Search for the cell housing the specified text and yield its [x, y] center coordinate. 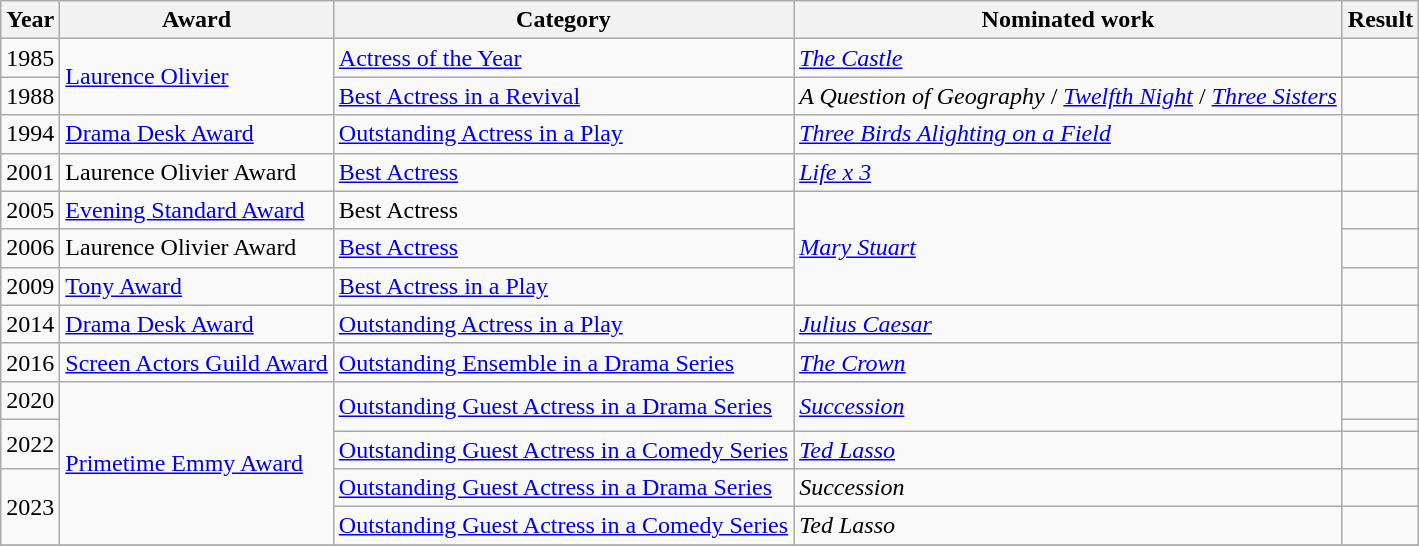
1988 [30, 96]
Laurence Olivier [196, 77]
Nominated work [1068, 20]
The Crown [1068, 362]
2009 [30, 286]
Actress of the Year [563, 58]
2005 [30, 210]
1985 [30, 58]
Evening Standard Award [196, 210]
Mary Stuart [1068, 248]
Tony Award [196, 286]
Best Actress in a Play [563, 286]
Three Birds Alighting on a Field [1068, 134]
2016 [30, 362]
Screen Actors Guild Award [196, 362]
Category [563, 20]
2014 [30, 324]
2001 [30, 172]
2006 [30, 248]
Best Actress in a Revival [563, 96]
Outstanding Ensemble in a Drama Series [563, 362]
2020 [30, 400]
1994 [30, 134]
Year [30, 20]
A Question of Geography / Twelfth Night / Three Sisters [1068, 96]
Julius Caesar [1068, 324]
2022 [30, 444]
Life x 3 [1068, 172]
The Castle [1068, 58]
Primetime Emmy Award [196, 462]
2023 [30, 507]
Award [196, 20]
Result [1380, 20]
